For the text-containing cell, return its midpoint in [x, y] coordinate format. 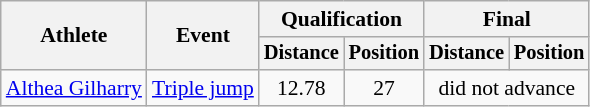
Athlete [74, 36]
Final [506, 19]
did not advance [506, 88]
Althea Gilharry [74, 88]
Event [203, 36]
27 [384, 88]
Triple jump [203, 88]
12.78 [302, 88]
Qualification [342, 19]
